Provide the [X, Y] coordinate of the cell's center where the given text is located.  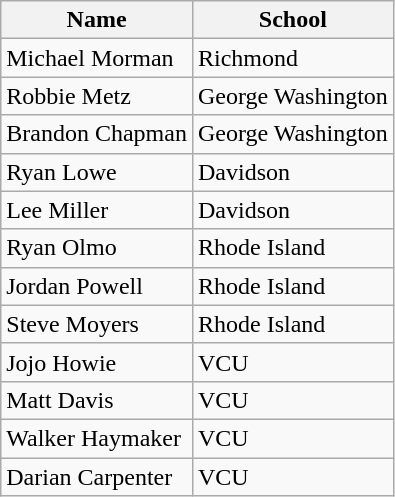
Name [97, 20]
Steve Moyers [97, 324]
Matt Davis [97, 400]
Jordan Powell [97, 286]
Richmond [292, 58]
Brandon Chapman [97, 134]
Lee Miller [97, 210]
Jojo Howie [97, 362]
Ryan Olmo [97, 248]
Michael Morman [97, 58]
Robbie Metz [97, 96]
Ryan Lowe [97, 172]
School [292, 20]
Walker Haymaker [97, 438]
Darian Carpenter [97, 477]
